Return the (x, y) coordinate for the center point of the cell that contains the specified text.  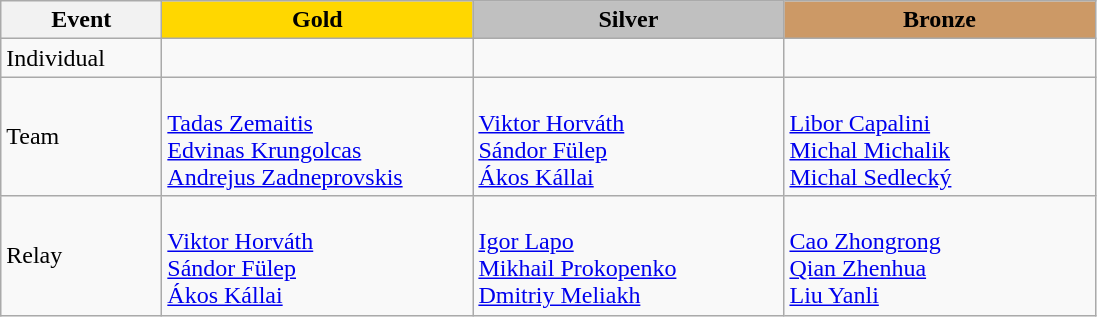
Gold (318, 20)
Bronze (940, 20)
Individual (82, 58)
Event (82, 20)
Relay (82, 256)
Igor Lapo Mikhail Prokopenko Dmitriy Meliakh (628, 256)
Silver (628, 20)
Tadas Zemaitis Edvinas Krungolcas Andrejus Zadneprovskis (318, 136)
Team (82, 136)
Cao Zhongrong Qian Zhenhua Liu Yanli (940, 256)
Libor Capalini Michal Michalik Michal Sedlecký (940, 136)
